Locate the cell with the specified text and output its [x, y] center coordinate. 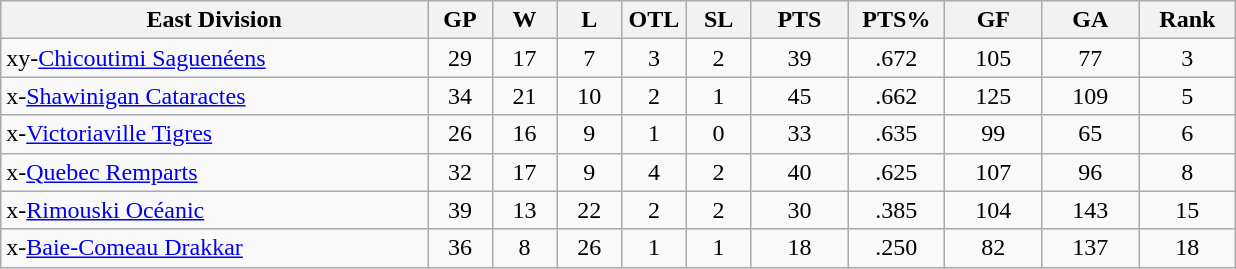
22 [590, 210]
x-Baie-Comeau Drakkar [214, 248]
21 [524, 96]
4 [654, 172]
10 [590, 96]
East Division [214, 20]
x-Quebec Remparts [214, 172]
33 [800, 134]
SL [718, 20]
7 [590, 58]
0 [718, 134]
PTS% [896, 20]
29 [460, 58]
.672 [896, 58]
15 [1188, 210]
x-Shawinigan Cataractes [214, 96]
GA [1090, 20]
Rank [1188, 20]
x-Victoriaville Tigres [214, 134]
xy-Chicoutimi Saguenéens [214, 58]
.385 [896, 210]
5 [1188, 96]
.662 [896, 96]
6 [1188, 134]
13 [524, 210]
99 [994, 134]
OTL [654, 20]
W [524, 20]
109 [1090, 96]
82 [994, 248]
.635 [896, 134]
GF [994, 20]
77 [1090, 58]
L [590, 20]
45 [800, 96]
.250 [896, 248]
104 [994, 210]
125 [994, 96]
143 [1090, 210]
30 [800, 210]
65 [1090, 134]
PTS [800, 20]
GP [460, 20]
32 [460, 172]
36 [460, 248]
40 [800, 172]
96 [1090, 172]
x-Rimouski Océanic [214, 210]
16 [524, 134]
137 [1090, 248]
34 [460, 96]
107 [994, 172]
105 [994, 58]
.625 [896, 172]
